Extract the [X, Y] coordinate from the center of the cell holding the provided text.  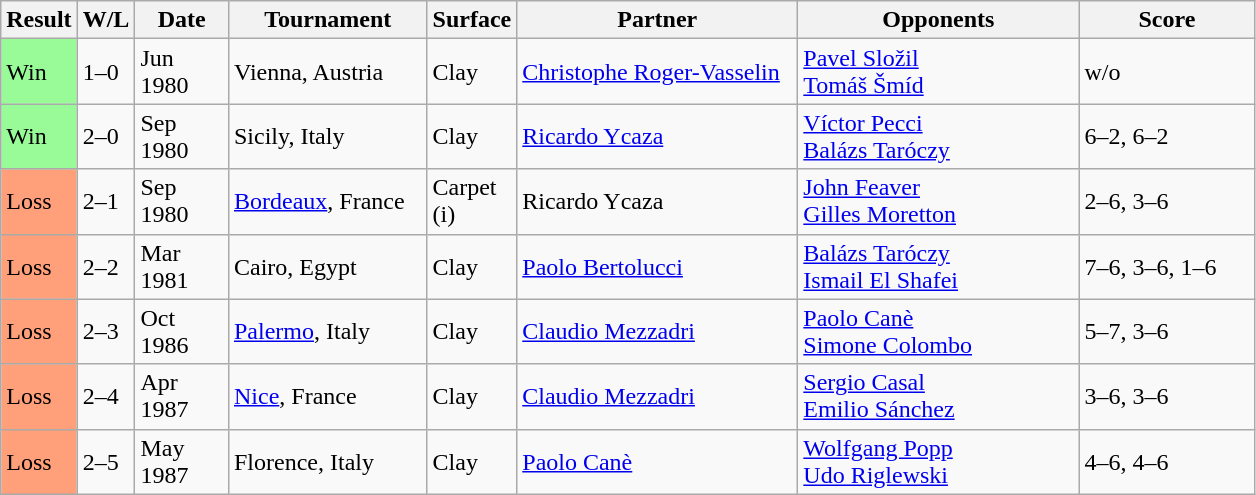
Bordeaux, France [328, 202]
Paolo Bertolucci [658, 266]
Christophe Roger-Vasselin [658, 72]
2–0 [106, 136]
Apr 1987 [182, 396]
Florence, Italy [328, 462]
Mar 1981 [182, 266]
Pavel Složil Tomáš Šmíd [938, 72]
2–6, 3–6 [1167, 202]
Cairo, Egypt [328, 266]
Carpet (i) [472, 202]
Sergio Casal Emilio Sánchez [938, 396]
Score [1167, 20]
John Feaver Gilles Moretton [938, 202]
5–7, 3–6 [1167, 332]
7–6, 3–6, 1–6 [1167, 266]
Nice, France [328, 396]
Jun 1980 [182, 72]
2–2 [106, 266]
2–1 [106, 202]
4–6, 4–6 [1167, 462]
Víctor Pecci Balázs Taróczy [938, 136]
Surface [472, 20]
Tournament [328, 20]
Sicily, Italy [328, 136]
Date [182, 20]
Wolfgang Popp Udo Riglewski [938, 462]
Oct 1986 [182, 332]
Palermo, Italy [328, 332]
Result [39, 20]
Paolo Canè [658, 462]
2–4 [106, 396]
Opponents [938, 20]
w/o [1167, 72]
2–3 [106, 332]
3–6, 3–6 [1167, 396]
Partner [658, 20]
2–5 [106, 462]
W/L [106, 20]
May 1987 [182, 462]
6–2, 6–2 [1167, 136]
Paolo Canè Simone Colombo [938, 332]
Vienna, Austria [328, 72]
Balázs Taróczy Ismail El Shafei [938, 266]
1–0 [106, 72]
